Locate the cell with the specified text and output its [X, Y] center coordinate. 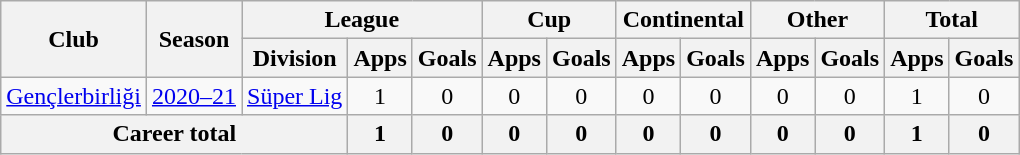
Division [295, 58]
Gençlerbirliği [74, 96]
Total [952, 20]
Continental [683, 20]
Season [194, 39]
Club [74, 39]
Career total [174, 134]
Other [817, 20]
League [362, 20]
Süper Lig [295, 96]
2020–21 [194, 96]
Cup [549, 20]
